Detect which cell encompasses the target text, then output its (X, Y) center coordinate. 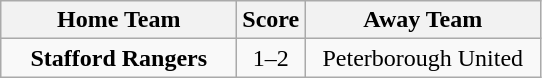
Stafford Rangers (119, 58)
Peterborough United (423, 58)
Score (271, 20)
1–2 (271, 58)
Away Team (423, 20)
Home Team (119, 20)
